Capture the cell that displays the provided text and extract its [x, y] central coordinate. 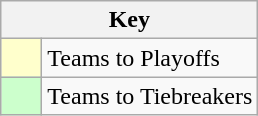
Key [130, 20]
Teams to Tiebreakers [150, 96]
Teams to Playoffs [150, 58]
